Determine the [x, y] coordinate at the center of the cell enclosing the given text.  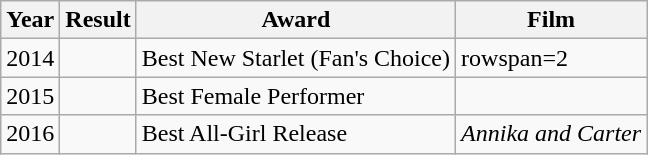
2016 [30, 134]
Best Female Performer [296, 96]
2015 [30, 96]
Year [30, 20]
Best New Starlet (Fan's Choice) [296, 58]
Film [552, 20]
2014 [30, 58]
Best All-Girl Release [296, 134]
rowspan=2 [552, 58]
Award [296, 20]
Annika and Carter [552, 134]
Result [98, 20]
